Provide the (x, y) coordinate of the cell's center where the given text is located.  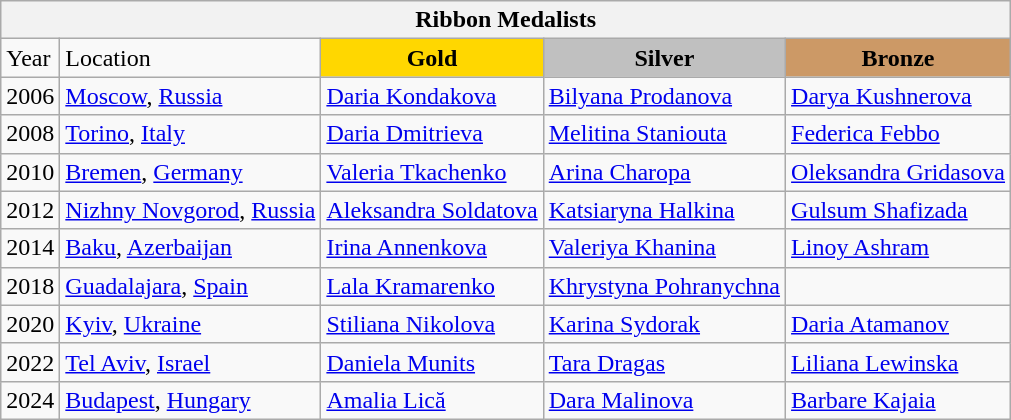
Barbare Kajaia (898, 400)
Gold (432, 58)
Karina Sydorak (664, 324)
Dara Malinova (664, 400)
Daria Dmitrieva (432, 134)
Bilyana Prodanova (664, 96)
2006 (30, 96)
Nizhny Novgorod, Russia (190, 210)
Tel Aviv, Israel (190, 362)
Guadalajara, Spain (190, 286)
Stiliana Nikolova (432, 324)
2014 (30, 248)
Location (190, 58)
Gulsum Shafizada (898, 210)
Irina Annenkova (432, 248)
Ribbon Medalists (506, 20)
Daria Atamanov (898, 324)
Torino, Italy (190, 134)
Melitina Staniouta (664, 134)
Bremen, Germany (190, 172)
Baku, Azerbaijan (190, 248)
Oleksandra Gridasova (898, 172)
Silver (664, 58)
Katsiaryna Halkina (664, 210)
Kyiv, Ukraine (190, 324)
Bronze (898, 58)
Daniela Munits (432, 362)
Year (30, 58)
2008 (30, 134)
Arina Charopa (664, 172)
Liliana Lewinska (898, 362)
2022 (30, 362)
2012 (30, 210)
2020 (30, 324)
2010 (30, 172)
Valeriya Khanina (664, 248)
2018 (30, 286)
Amalia Lică (432, 400)
Daria Kondakova (432, 96)
Moscow, Russia (190, 96)
Linoy Ashram (898, 248)
2024 (30, 400)
Tara Dragas (664, 362)
Darya Kushnerova (898, 96)
Lala Kramarenko (432, 286)
Valeria Tkachenko (432, 172)
Khrystyna Pohranychna (664, 286)
Aleksandra Soldatova (432, 210)
Federica Febbo (898, 134)
Budapest, Hungary (190, 400)
